Search for the cell housing the specified text and yield its [X, Y] center coordinate. 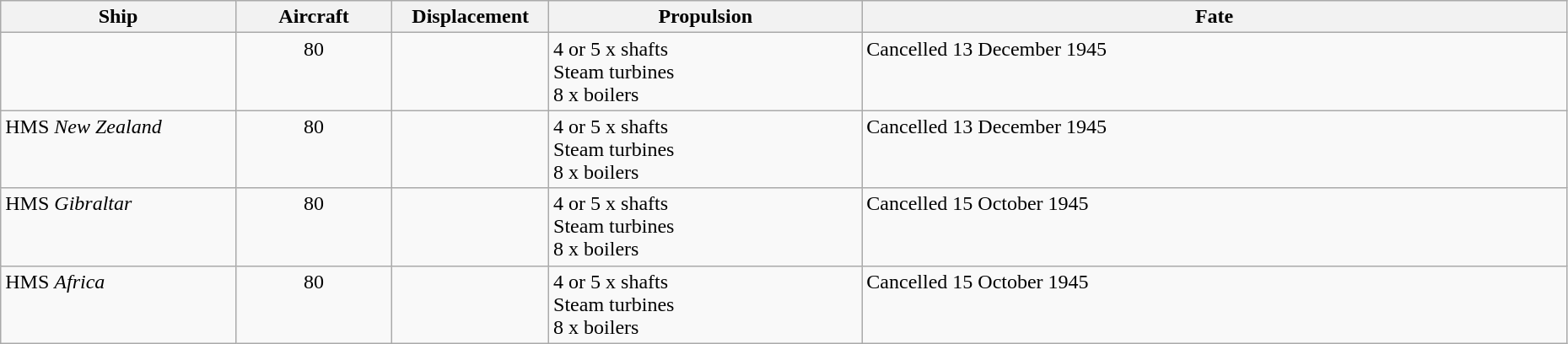
Ship [118, 17]
Fate [1215, 17]
Displacement [471, 17]
HMS Africa [118, 304]
HMS New Zealand [118, 149]
Propulsion [705, 17]
HMS Gibraltar [118, 227]
Aircraft [314, 17]
